Pinpoint the cell where the given text exists, returning its (X, Y) midpoint coordinate. 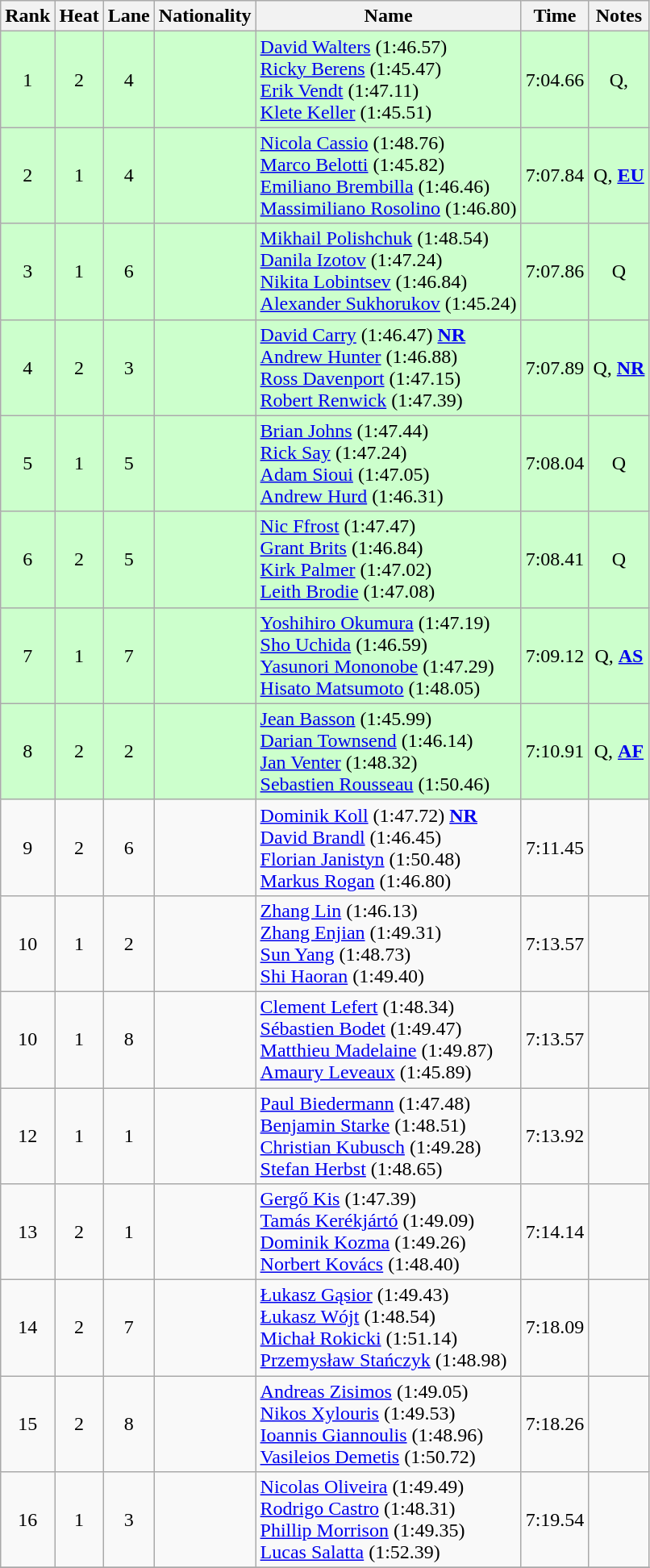
Heat (79, 16)
7:18.09 (555, 1328)
7:07.89 (555, 368)
Nic Ffrost (1:47.47) Grant Brits (1:46.84)Kirk Palmer (1:47.02)Leith Brodie (1:47.08) (389, 560)
Gergő Kis (1:47.39) Tamás Kerékjártó (1:49.09)Dominik Kozma (1:49.26) Norbert Kovács (1:48.40) (389, 1232)
7:04.66 (555, 79)
Brian Johns (1:47.44) Rick Say (1:47.24)Adam Sioui (1:47.05)Andrew Hurd (1:46.31) (389, 463)
Clement Lefert (1:48.34) Sébastien Bodet (1:49.47)Matthieu Madelaine (1:49.87) Amaury Leveaux (1:45.89) (389, 1039)
14 (27, 1328)
Nationality (205, 16)
Nicola Cassio (1:48.76) Marco Belotti (1:45.82)Emiliano Brembilla (1:46.46)Massimiliano Rosolino (1:46.80) (389, 176)
Dominik Koll (1:47.72) NR David Brandl (1:46.45)Florian Janistyn (1:50.48)Markus Rogan (1:46.80) (389, 847)
15 (27, 1424)
Q, (619, 79)
7:08.41 (555, 560)
Nicolas Oliveira (1:49.49) Rodrigo Castro (1:48.31)Phillip Morrison (1:49.35) Lucas Salatta (1:52.39) (389, 1520)
7:13.92 (555, 1136)
Paul Biedermann (1:47.48) Benjamin Starke (1:48.51)Christian Kubusch (1:49.28) Stefan Herbst (1:48.65) (389, 1136)
7:07.86 (555, 271)
Mikhail Polishchuk (1:48.54) Danila Izotov (1:47.24)Nikita Lobintsev (1:46.84)Alexander Sukhorukov (1:45.24) (389, 271)
Yoshihiro Okumura (1:47.19) Sho Uchida (1:46.59)Yasunori Mononobe (1:47.29)Hisato Matsumoto (1:48.05) (389, 655)
7:10.91 (555, 752)
16 (27, 1520)
7:07.84 (555, 176)
Name (389, 16)
Notes (619, 16)
7:19.54 (555, 1520)
Q, NR (619, 368)
Zhang Lin (1:46.13) Zhang Enjian (1:49.31)Sun Yang (1:48.73) Shi Haoran (1:49.40) (389, 944)
7:14.14 (555, 1232)
Q, EU (619, 176)
Time (555, 16)
David Walters (1:46.57) Ricky Berens (1:45.47)Erik Vendt (1:47.11)Klete Keller (1:45.51) (389, 79)
David Carry (1:46.47) NR Andrew Hunter (1:46.88)Ross Davenport (1:47.15)Robert Renwick (1:47.39) (389, 368)
Q, AS (619, 655)
Lane (129, 16)
7:11.45 (555, 847)
13 (27, 1232)
Q, AF (619, 752)
7:09.12 (555, 655)
Andreas Zisimos (1:49.05) Nikos Xylouris (1:49.53)Ioannis Giannoulis (1:48.96) Vasileios Demetis (1:50.72) (389, 1424)
7:18.26 (555, 1424)
7:08.04 (555, 463)
12 (27, 1136)
9 (27, 847)
Rank (27, 16)
Łukasz Gąsior (1:49.43) Łukasz Wójt (1:48.54)Michał Rokicki (1:51.14) Przemysław Stańczyk (1:48.98) (389, 1328)
Jean Basson (1:45.99) Darian Townsend (1:46.14)Jan Venter (1:48.32)Sebastien Rousseau (1:50.46) (389, 752)
